Output the (x, y) coordinate of the center of the cell containing the given text.  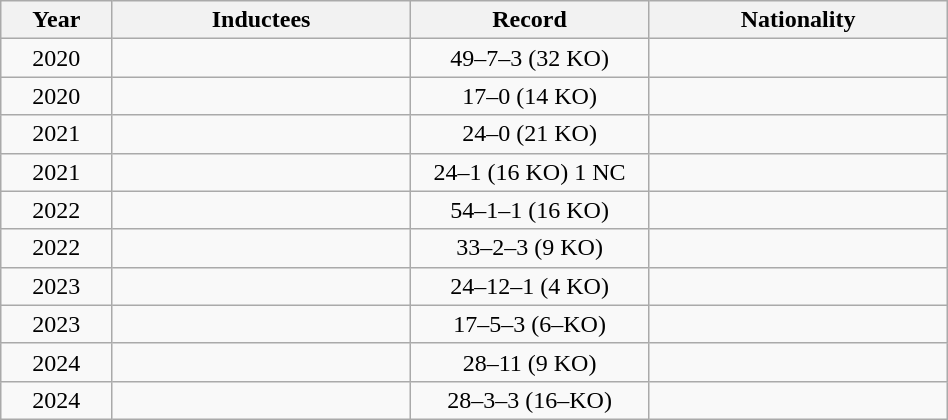
17–5–3 (6–KO) (530, 324)
54–1–1 (16 KO) (530, 210)
Nationality (798, 20)
49–7–3 (32 KO) (530, 58)
Year (56, 20)
17–0 (14 KO) (530, 96)
24–12–1 (4 KO) (530, 286)
33–2–3 (9 KO) (530, 248)
Inductees (261, 20)
24–1 (16 KO) 1 NC (530, 172)
28–11 (9 KO) (530, 362)
28–3–3 (16–KO) (530, 400)
Record (530, 20)
24–0 (21 KO) (530, 134)
